Extract the [X, Y] coordinate from the center of the cell holding the provided text.  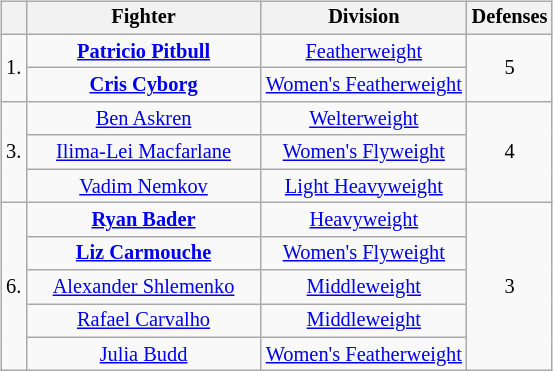
4 [510, 152]
Ilima-Lei Macfarlane [144, 152]
Defenses [510, 18]
Ryan Bader [144, 220]
Rafael Carvalho [144, 321]
Light Heavyweight [364, 186]
Heavyweight [364, 220]
Vadim Nemkov [144, 186]
Featherweight [364, 51]
Cris Cyborg [144, 85]
5 [510, 68]
Fighter [144, 18]
Liz Carmouche [144, 253]
Alexander Shlemenko [144, 287]
Julia Budd [144, 354]
Welterweight [364, 119]
3. [14, 152]
3 [510, 287]
6. [14, 287]
1. [14, 68]
Division [364, 18]
Ben Askren [144, 119]
Patricio Pitbull [144, 51]
